Return the [x, y] coordinate for the center point of the cell that contains the specified text.  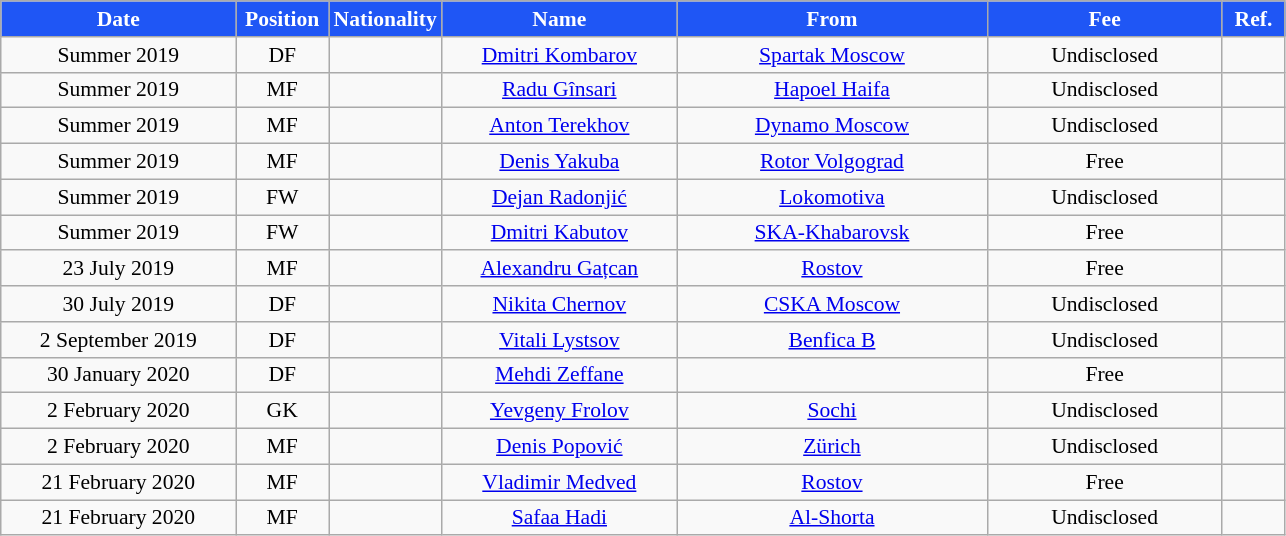
Position [282, 19]
Ref. [1254, 19]
Denis Popović [560, 447]
Anton Terekhov [560, 126]
Vitali Lystsov [560, 340]
Spartak Moscow [832, 55]
Hapoel Haifa [832, 90]
Rotor Volgograd [832, 162]
Mehdi Zeffane [560, 375]
Lokomotiva [832, 197]
30 January 2020 [118, 375]
Safaa Hadi [560, 518]
Nationality [384, 19]
Al-Shorta [832, 518]
Yevgeny Frolov [560, 411]
30 July 2019 [118, 304]
Name [560, 19]
Alexandru Gațcan [560, 269]
Denis Yakuba [560, 162]
CSKA Moscow [832, 304]
SKA-Khabarovsk [832, 233]
Sochi [832, 411]
Radu Gînsari [560, 90]
23 July 2019 [118, 269]
Fee [1104, 19]
Dmitri Kombarov [560, 55]
Dejan Radonjić [560, 197]
Benfica B [832, 340]
2 September 2019 [118, 340]
GK [282, 411]
Zürich [832, 447]
From [832, 19]
Date [118, 19]
Nikita Chernov [560, 304]
Dmitri Kabutov [560, 233]
Dynamo Moscow [832, 126]
Vladimir Medved [560, 482]
